From the cell containing the given text, extract its center point as [x, y] coordinate. 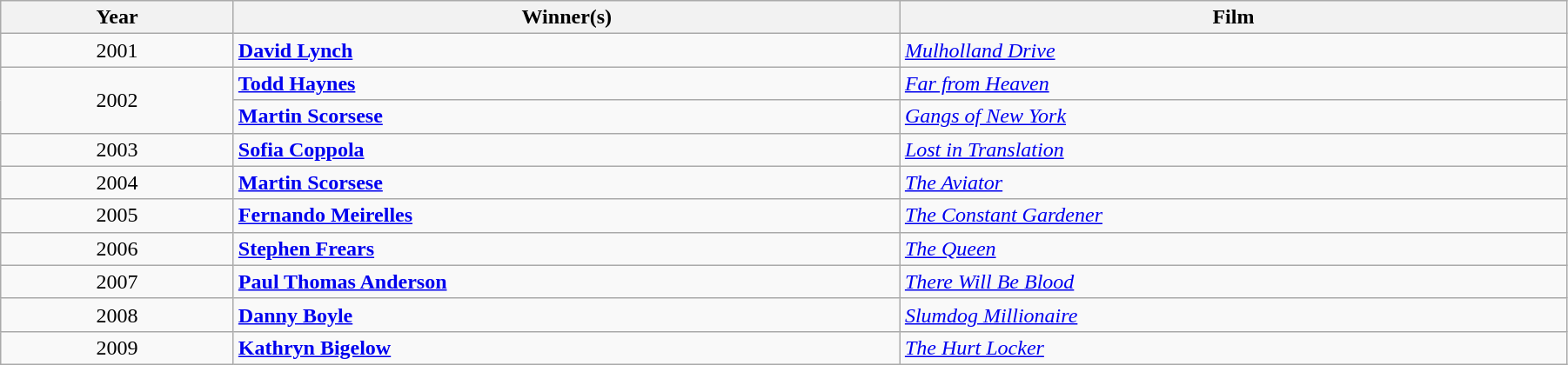
Winner(s) [566, 17]
Kathryn Bigelow [566, 348]
2006 [117, 249]
Gangs of New York [1233, 116]
Stephen Frears [566, 249]
2003 [117, 149]
2005 [117, 216]
Fernando Meirelles [566, 216]
2007 [117, 282]
Sofia Coppola [566, 149]
2004 [117, 182]
Paul Thomas Anderson [566, 282]
Mulholland Drive [1233, 50]
2009 [117, 348]
The Queen [1233, 249]
Slumdog Millionaire [1233, 315]
Far from Heaven [1233, 83]
Danny Boyle [566, 315]
The Aviator [1233, 182]
2002 [117, 100]
2001 [117, 50]
Film [1233, 17]
2008 [117, 315]
David Lynch [566, 50]
The Hurt Locker [1233, 348]
Lost in Translation [1233, 149]
There Will Be Blood [1233, 282]
Year [117, 17]
Todd Haynes [566, 83]
The Constant Gardener [1233, 216]
